Locate the cell with the specified text and output its [X, Y] center coordinate. 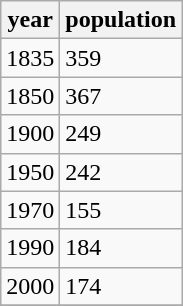
1990 [30, 248]
242 [121, 172]
year [30, 20]
1835 [30, 58]
174 [121, 286]
2000 [30, 286]
population [121, 20]
359 [121, 58]
1850 [30, 96]
184 [121, 248]
155 [121, 210]
249 [121, 134]
1970 [30, 210]
1900 [30, 134]
367 [121, 96]
1950 [30, 172]
